Locate the cell with the specified text and output its (X, Y) center coordinate. 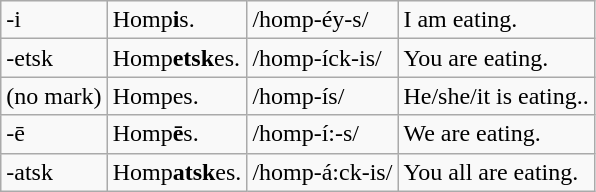
Hompis. (177, 20)
-ē (54, 134)
/homp-íck-is/ (322, 58)
-atsk (54, 172)
/homp-á:ck-is/ (322, 172)
Hompetskes. (177, 58)
/homp-ís/ (322, 96)
/homp-í:-s/ (322, 134)
I am eating. (496, 20)
-etsk (54, 58)
He/she/it is eating.. (496, 96)
You are eating. (496, 58)
Hompes. (177, 96)
(no mark) (54, 96)
-i (54, 20)
/homp-éy-s/ (322, 20)
We are eating. (496, 134)
Hompēs. (177, 134)
Hompatskes. (177, 172)
You all are eating. (496, 172)
